Search for the cell housing the specified text and yield its [X, Y] center coordinate. 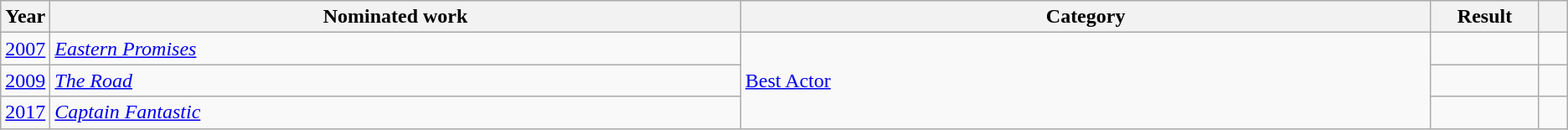
Best Actor [1086, 81]
2017 [25, 112]
Category [1086, 17]
2007 [25, 49]
Result [1484, 17]
2009 [25, 81]
The Road [395, 81]
Year [25, 17]
Captain Fantastic [395, 112]
Eastern Promises [395, 49]
Nominated work [395, 17]
